Return (X, Y) of the center of cell containing provided text 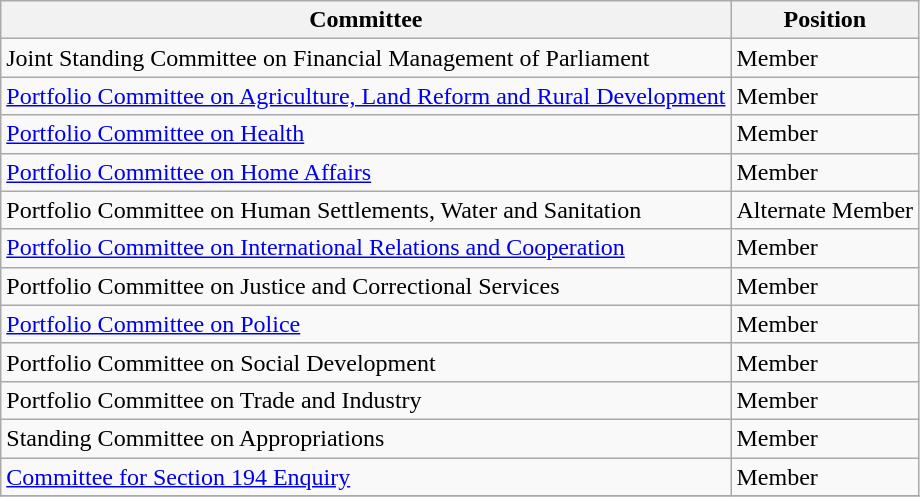
Joint Standing Committee on Financial Management of Parliament (366, 58)
Alternate Member (825, 210)
Portfolio Committee on Police (366, 324)
Portfolio Committee on Social Development (366, 362)
Position (825, 20)
Portfolio Committee on Health (366, 134)
Standing Committee on Appropriations (366, 438)
Committee (366, 20)
Portfolio Committee on Human Settlements, Water and Sanitation (366, 210)
Portfolio Committee on International Relations and Cooperation (366, 248)
Portfolio Committee on Justice and Correctional Services (366, 286)
Committee for Section 194 Enquiry (366, 477)
Portfolio Committee on Home Affairs (366, 172)
Portfolio Committee on Trade and Industry (366, 400)
Portfolio Committee on Agriculture, Land Reform and Rural Development (366, 96)
